Identify which cell holds the provided text, then report its (x, y) central coordinate. 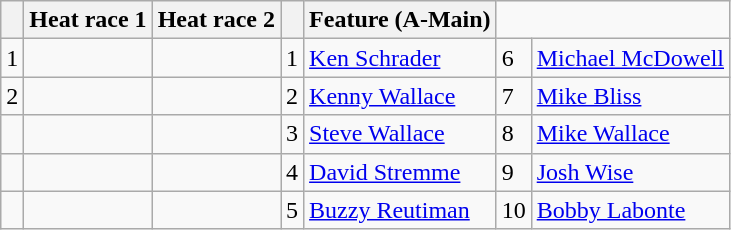
Mike Bliss (630, 96)
3 (292, 134)
Bobby Labonte (630, 210)
Kenny Wallace (400, 96)
Steve Wallace (400, 134)
Ken Schrader (400, 58)
David Stremme (400, 172)
Buzzy Reutiman (400, 210)
Michael McDowell (630, 58)
8 (514, 134)
9 (514, 172)
4 (292, 172)
5 (292, 210)
Josh Wise (630, 172)
6 (514, 58)
Mike Wallace (630, 134)
Heat race 2 (216, 20)
7 (514, 96)
Heat race 1 (88, 20)
10 (514, 210)
Feature (A-Main) (400, 20)
